Extract the (x, y) coordinate from the center of the cell holding the provided text.  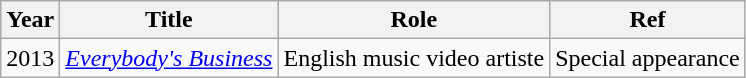
Year (30, 20)
Role (414, 20)
Title (169, 20)
Everybody's Business (169, 58)
Ref (648, 20)
2013 (30, 58)
English music video artiste (414, 58)
Special appearance (648, 58)
